Extract the (x, y) coordinate from the center of the cell holding the provided text.  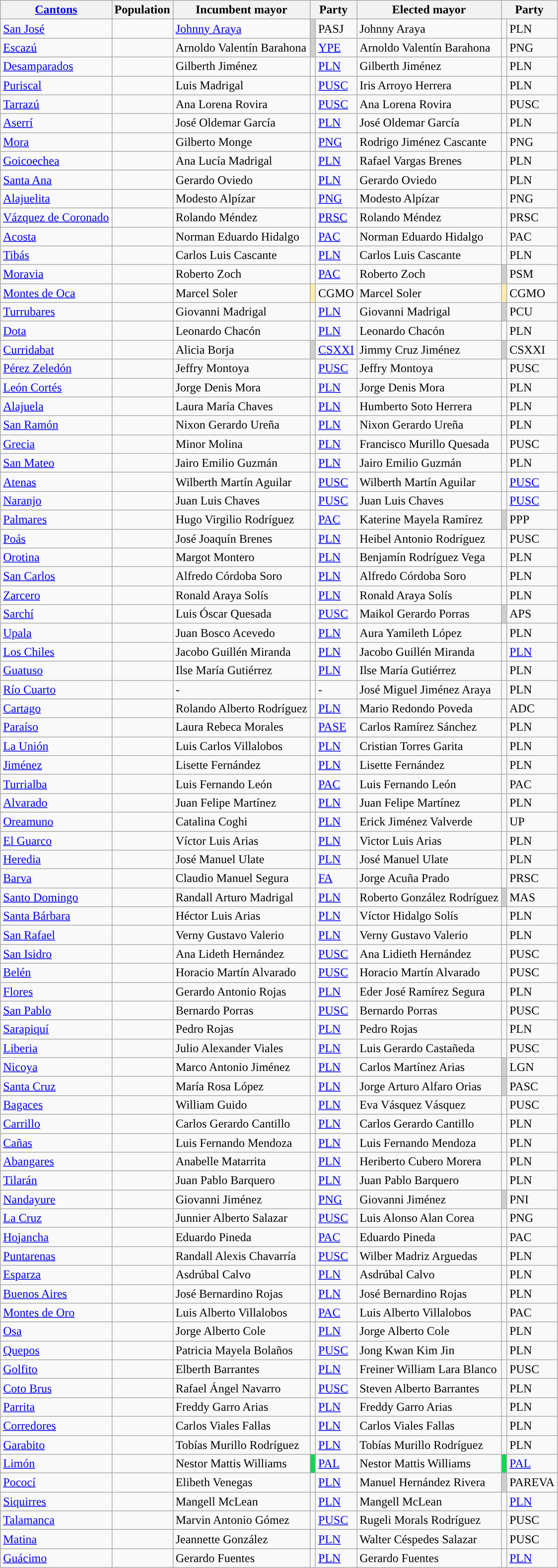
Laura Rebeca Morales (241, 727)
Nandayure (56, 1199)
Rafael Ángel Navarro (241, 1388)
PNI (532, 1199)
Randall Arturo Madrigal (241, 897)
Atenas (56, 482)
PSM (532, 274)
Puntarenas (56, 1256)
Heriberto Cubero Morera (429, 1162)
La Cruz (56, 1218)
Patricia Mayela Bolaños (241, 1350)
Curridabat (56, 350)
Francisco Murillo Quesada (429, 444)
Heredia (56, 860)
Limón (56, 1464)
Liberia (56, 1048)
MAS (532, 897)
Moravia (56, 274)
APS (532, 614)
San Ramón (56, 425)
Manuel Hernández Rivera (429, 1483)
Turrialba (56, 784)
Puriscal (56, 85)
Jimmy Cruz Jiménez (429, 350)
Tilarán (56, 1181)
Laura María Chaves (241, 406)
Quepos (56, 1350)
Parrita (56, 1407)
Desamparados (56, 66)
Randall Alexis Chavarría (241, 1256)
Pérez Zeledón (56, 369)
San Pablo (56, 1010)
Walter Céspedes Salazar (429, 1539)
Flores (56, 992)
Sarchí (56, 614)
San Isidro (56, 954)
Buenos Aires (56, 1294)
Paraíso (56, 727)
Marco Antonio Jiménez (241, 1067)
Gilberto Monge (241, 142)
José Joaquín Brenes (241, 538)
Marvin Antonio Gómez (241, 1520)
Luis Carlos Villalobos (241, 746)
Rugeli Morals Rodríguez (429, 1520)
Juan Bosco Acevedo (241, 633)
Benjamín Rodríguez Vega (429, 558)
Vázquez de Coronado (56, 217)
Barva (56, 878)
PASJ (337, 29)
Golfito (56, 1369)
Katerine Mayela Ramírez (429, 519)
Cantons (56, 10)
Tibás (56, 255)
Mario Redondo Poveda (429, 708)
La Unión (56, 746)
Esparza (56, 1275)
Eva Vásquez Vásquez (429, 1105)
Jiménez (56, 765)
Sarapiquí (56, 1029)
Montes de Oca (56, 293)
Coto Brus (56, 1388)
Population (142, 10)
Garabito (56, 1445)
Upala (56, 633)
Hojancha (56, 1237)
Santa Cruz (56, 1086)
Carlos Martínez Arias (429, 1067)
Eder José Ramírez Segura (429, 992)
Claudio Manuel Segura (241, 878)
El Guarco (56, 841)
Poás (56, 538)
Alicia Borja (241, 350)
Gerardo Antonio Rojas (241, 992)
Turrubares (56, 312)
ADC (532, 708)
FA (337, 878)
Ana Lucía Madrigal (241, 161)
Luis Óscar Quesada (241, 614)
YPE (337, 48)
Cartago (56, 708)
Oreamuno (56, 821)
Los Chiles (56, 652)
Ana Lideth Hernández (241, 954)
Carrillo (56, 1124)
PPP (532, 519)
Erick Jiménez Valverde (429, 821)
Anabelle Matarrita (241, 1162)
Héctor Luis Arias (241, 916)
Víctor Luis Arias (241, 841)
Roberto González Rodríguez (429, 897)
Carlos Ramírez Sánchez (429, 727)
Jorge Acuña Prado (429, 878)
Grecia (56, 444)
Maikol Gerardo Porras (429, 614)
María Rosa López (241, 1086)
LGN (532, 1067)
Río Cuarto (56, 690)
Alajuela (56, 406)
Nicoya (56, 1067)
PAREVA (532, 1483)
Montes de Oro (56, 1313)
Orotina (56, 558)
Escazú (56, 48)
Zarcero (56, 595)
Minor Molina (241, 444)
Acosta (56, 237)
Incumbent mayor (241, 10)
Luis Alonso Alan Corea (429, 1218)
San Rafael (56, 935)
Julio Alexander Viales (241, 1048)
Catalina Coghi (241, 821)
José Miguel Jiménez Araya (429, 690)
Naranjo (56, 501)
Palmares (56, 519)
Santa Ana (56, 180)
Margot Montero (241, 558)
Aura Yamileth López (429, 633)
Víctor Hidalgo Solís (429, 916)
Cristian Torres Garita (429, 746)
Corredores (56, 1426)
Tarrazú (56, 104)
Steven Alberto Barrantes (429, 1388)
Santa Bárbara (56, 916)
UP (532, 821)
Bagaces (56, 1105)
Luis Gerardo Castañeda (429, 1048)
Jorge Arturo Alfaro Orias (429, 1086)
San Mateo (56, 463)
Ana Lidieth Hernández (429, 954)
Aserrí (56, 123)
Alajuelita (56, 198)
William Guido (241, 1105)
Dota (56, 331)
Rolando Alberto Rodríguez (241, 708)
Talamanca (56, 1520)
Jong Kwan Kim Jin (429, 1350)
Heibel Antonio Rodríguez (429, 538)
PCU (532, 312)
Goicoechea (56, 161)
Guatuso (56, 671)
Mora (56, 142)
Elected mayor (429, 10)
Rodrigo Jiménez Cascante (429, 142)
Rafael Vargas Brenes (429, 161)
Luis Madrigal (241, 85)
Humberto Soto Herrera (429, 406)
León Cortés (56, 387)
Belén (56, 973)
Pococí (56, 1483)
San Carlos (56, 576)
Victor Luis Arias (429, 841)
Abangares (56, 1162)
Jeannette González (241, 1539)
Guácimo (56, 1558)
Elibeth Venegas (241, 1483)
Hugo Virgilio Rodríguez (241, 519)
Junnier Alberto Salazar (241, 1218)
Freiner William Lara Blanco (429, 1369)
Santo Domingo (56, 897)
Osa (56, 1331)
Cañas (56, 1142)
Elberth Barrantes (241, 1369)
PASC (532, 1086)
Alvarado (56, 803)
PASE (337, 727)
Wilber Madriz Arguedas (429, 1256)
San José (56, 29)
Matina (56, 1539)
Iris Arroyo Herrera (429, 85)
Siquirres (56, 1502)
